For the text-containing cell, return its midpoint in (X, Y) coordinate format. 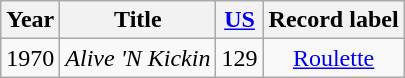
Record label (334, 20)
US (240, 20)
Alive 'N Kickin (138, 58)
Title (138, 20)
Roulette (334, 58)
129 (240, 58)
Year (30, 20)
1970 (30, 58)
